Scan for the cell matching the given text and deliver its (X, Y) coordinate at center. 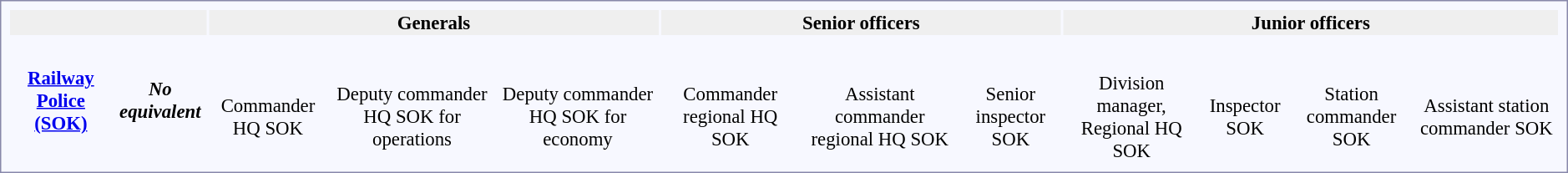
Senior inspector SOK (1010, 117)
Junior officers (1311, 23)
Railway Police (SOK) (61, 100)
Deputy commander HQ SOK for economy (578, 117)
Deputy commander HQ SOK for operations (412, 117)
No equivalent (160, 100)
Assistant commander regional HQ SOK (880, 117)
Division manager, Regional HQ SOK (1132, 117)
Station commander SOK (1351, 117)
Commander regional HQ SOK (731, 117)
Generals (434, 23)
Senior officers (862, 23)
Commander HQ SOK (268, 117)
Inspector SOK (1246, 117)
Assistant station commander SOK (1486, 117)
